Determine the (X, Y) coordinate at the center of the cell enclosing the given text.  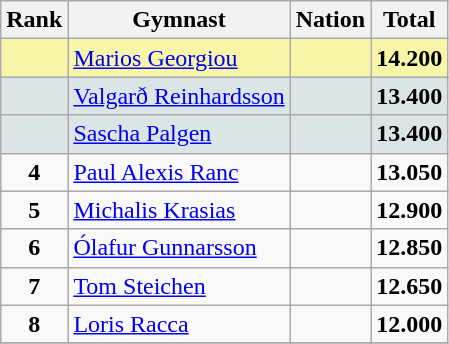
5 (34, 210)
13.050 (410, 172)
Ólafur Gunnarsson (179, 248)
7 (34, 286)
4 (34, 172)
12.650 (410, 286)
Tom Steichen (179, 286)
6 (34, 248)
8 (34, 324)
12.850 (410, 248)
Paul Alexis Ranc (179, 172)
Sascha Palgen (179, 134)
12.900 (410, 210)
Rank (34, 20)
Gymnast (179, 20)
14.200 (410, 58)
Total (410, 20)
Loris Racca (179, 324)
12.000 (410, 324)
Valgarð Reinhardsson (179, 96)
Michalis Krasias (179, 210)
Marios Georgiou (179, 58)
Nation (330, 20)
